Pinpoint the cell where the given text exists, returning its (x, y) midpoint coordinate. 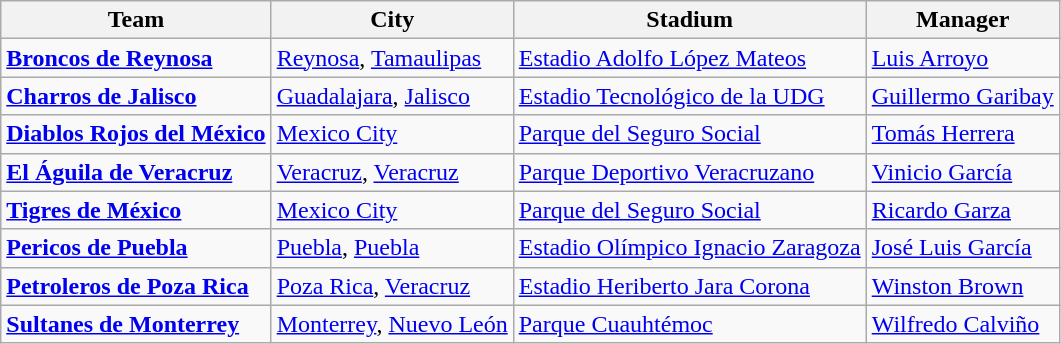
Veracruz, Veracruz (392, 172)
Estadio Heriberto Jara Corona (690, 286)
El Águila de Veracruz (136, 172)
Tomás Herrera (962, 134)
Luis Arroyo (962, 58)
Diablos Rojos del México (136, 134)
Estadio Tecnológico de la UDG (690, 96)
Ricardo Garza (962, 210)
Reynosa, Tamaulipas (392, 58)
Guillermo Garibay (962, 96)
Pericos de Puebla (136, 248)
Estadio Adolfo López Mateos (690, 58)
Sultanes de Monterrey (136, 324)
José Luis García (962, 248)
Guadalajara, Jalisco (392, 96)
Puebla, Puebla (392, 248)
Broncos de Reynosa (136, 58)
Team (136, 20)
Vinicio García (962, 172)
Winston Brown (962, 286)
Tigres de México (136, 210)
Poza Rica, Veracruz (392, 286)
Manager (962, 20)
Stadium (690, 20)
City (392, 20)
Charros de Jalisco (136, 96)
Wilfredo Calviño (962, 324)
Petroleros de Poza Rica (136, 286)
Monterrey, Nuevo León (392, 324)
Parque Cuauhtémoc (690, 324)
Parque Deportivo Veracruzano (690, 172)
Estadio Olímpico Ignacio Zaragoza (690, 248)
